From the cell containing the given text, extract its center point as [x, y] coordinate. 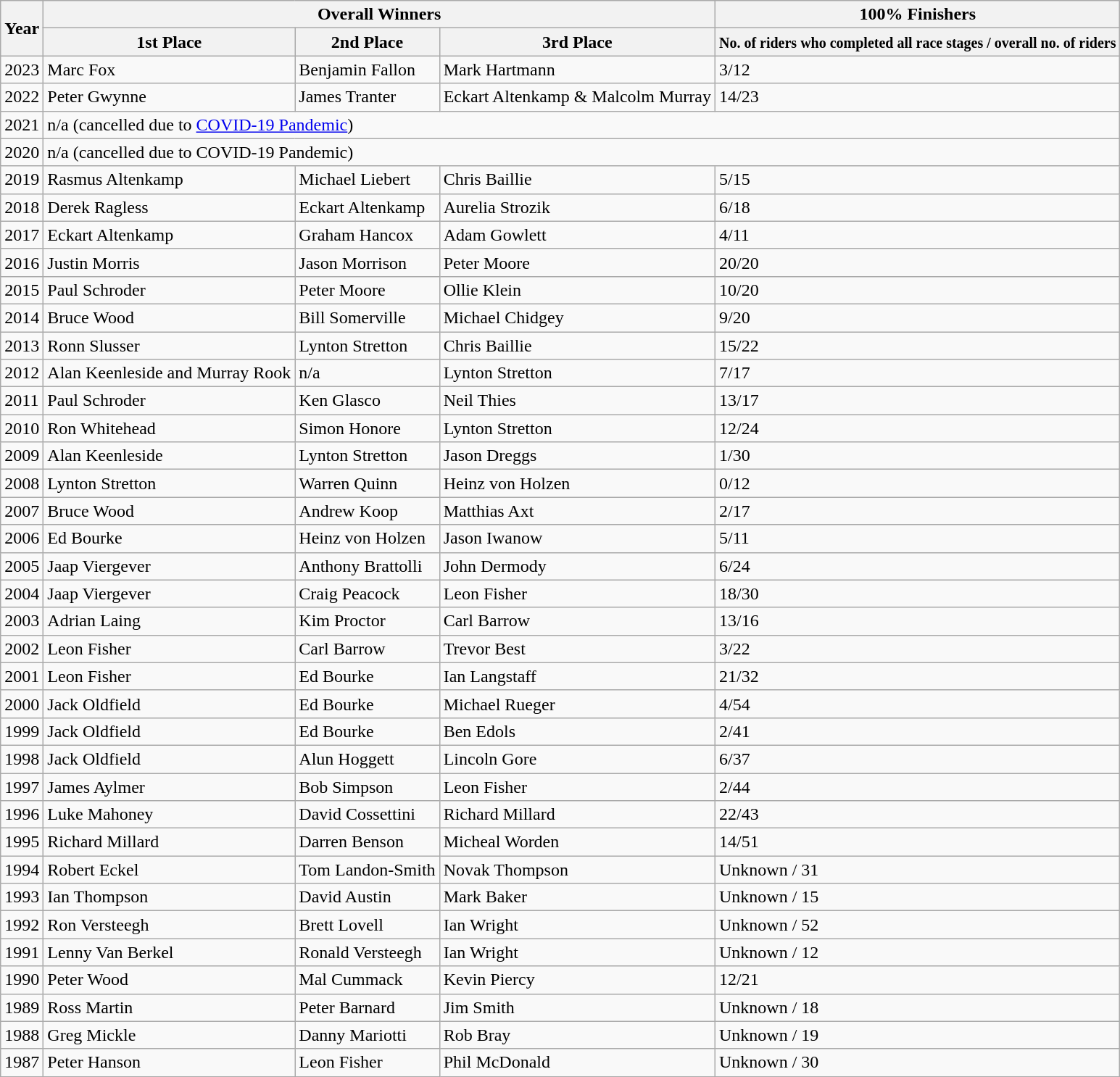
2016 [22, 262]
1st Place [170, 42]
Lenny Van Berkel [170, 952]
Unknown / 52 [918, 925]
Unknown / 18 [918, 1007]
2017 [22, 235]
0/12 [918, 483]
Bill Somerville [367, 317]
Graham Hancox [367, 235]
12/24 [918, 428]
1999 [22, 731]
Peter Hanson [170, 1063]
Ron Versteegh [170, 925]
Adrian Laing [170, 621]
Mark Baker [577, 897]
Warren Quinn [367, 483]
100% Finishers [918, 14]
Kim Proctor [367, 621]
2008 [22, 483]
1990 [22, 980]
1994 [22, 870]
n/a [367, 373]
15/22 [918, 346]
Ben Edols [577, 731]
Unknown / 30 [918, 1063]
5/15 [918, 180]
Michael Rueger [577, 704]
2001 [22, 676]
2000 [22, 704]
Matthias Axt [577, 511]
2020 [22, 152]
Michael Chidgey [577, 317]
Unknown / 12 [918, 952]
James Aylmer [170, 786]
1/30 [918, 456]
John Dermody [577, 566]
Alan Keenleside [170, 456]
Benjamin Fallon [367, 70]
Micheal Worden [577, 842]
Adam Gowlett [577, 235]
2013 [22, 346]
Peter Gwynne [170, 97]
Justin Morris [170, 262]
4/54 [918, 704]
David Cossettini [367, 815]
5/11 [918, 538]
13/17 [918, 401]
2005 [22, 566]
12/21 [918, 980]
1989 [22, 1007]
2004 [22, 594]
6/37 [918, 759]
Mark Hartmann [577, 70]
Ken Glasco [367, 401]
Year [22, 28]
2011 [22, 401]
14/51 [918, 842]
Andrew Koop [367, 511]
Ollie Klein [577, 290]
Neil Thies [577, 401]
2018 [22, 207]
Eckart Altenkamp & Malcolm Murray [577, 97]
Rasmus Altenkamp [170, 180]
Unknown / 15 [918, 897]
Jason Morrison [367, 262]
1998 [22, 759]
Derek Ragless [170, 207]
1992 [22, 925]
No. of riders who completed all race stages / overall no. of riders [918, 42]
2009 [22, 456]
James Tranter [367, 97]
Greg Mickle [170, 1035]
2nd Place [367, 42]
Brett Lovell [367, 925]
Novak Thompson [577, 870]
1987 [22, 1063]
Jason Dreggs [577, 456]
Simon Honore [367, 428]
1993 [22, 897]
Ross Martin [170, 1007]
Bob Simpson [367, 786]
Jason Iwanow [577, 538]
10/20 [918, 290]
Ronn Slusser [170, 346]
2007 [22, 511]
Alun Hoggett [367, 759]
1991 [22, 952]
3/22 [918, 649]
2003 [22, 621]
Ron Whitehead [170, 428]
Tom Landon-Smith [367, 870]
2010 [22, 428]
Robert Eckel [170, 870]
Marc Fox [170, 70]
1996 [22, 815]
2002 [22, 649]
Rob Bray [577, 1035]
13/16 [918, 621]
Kevin Piercy [577, 980]
Ronald Versteegh [367, 952]
2012 [22, 373]
2014 [22, 317]
Peter Wood [170, 980]
20/20 [918, 262]
Phil McDonald [577, 1063]
2/44 [918, 786]
Trevor Best [577, 649]
9/20 [918, 317]
Unknown / 19 [918, 1035]
2015 [22, 290]
Craig Peacock [367, 594]
2006 [22, 538]
Michael Liebert [367, 180]
1988 [22, 1035]
Mal Cummack [367, 980]
Anthony Brattolli [367, 566]
Danny Mariotti [367, 1035]
1995 [22, 842]
2019 [22, 180]
4/11 [918, 235]
14/23 [918, 97]
2021 [22, 125]
Alan Keenleside and Murray Rook [170, 373]
David Austin [367, 897]
Luke Mahoney [170, 815]
18/30 [918, 594]
21/32 [918, 676]
Ian Thompson [170, 897]
2/17 [918, 511]
2023 [22, 70]
3/12 [918, 70]
3rd Place [577, 42]
7/17 [918, 373]
22/43 [918, 815]
6/18 [918, 207]
2022 [22, 97]
1997 [22, 786]
Unknown / 31 [918, 870]
6/24 [918, 566]
Lincoln Gore [577, 759]
Jim Smith [577, 1007]
Ian Langstaff [577, 676]
Darren Benson [367, 842]
Aurelia Strozik [577, 207]
Peter Barnard [367, 1007]
2/41 [918, 731]
Overall Winners [380, 14]
